Find where the given text appears and provide that cell's center as (X, Y) coordinate. 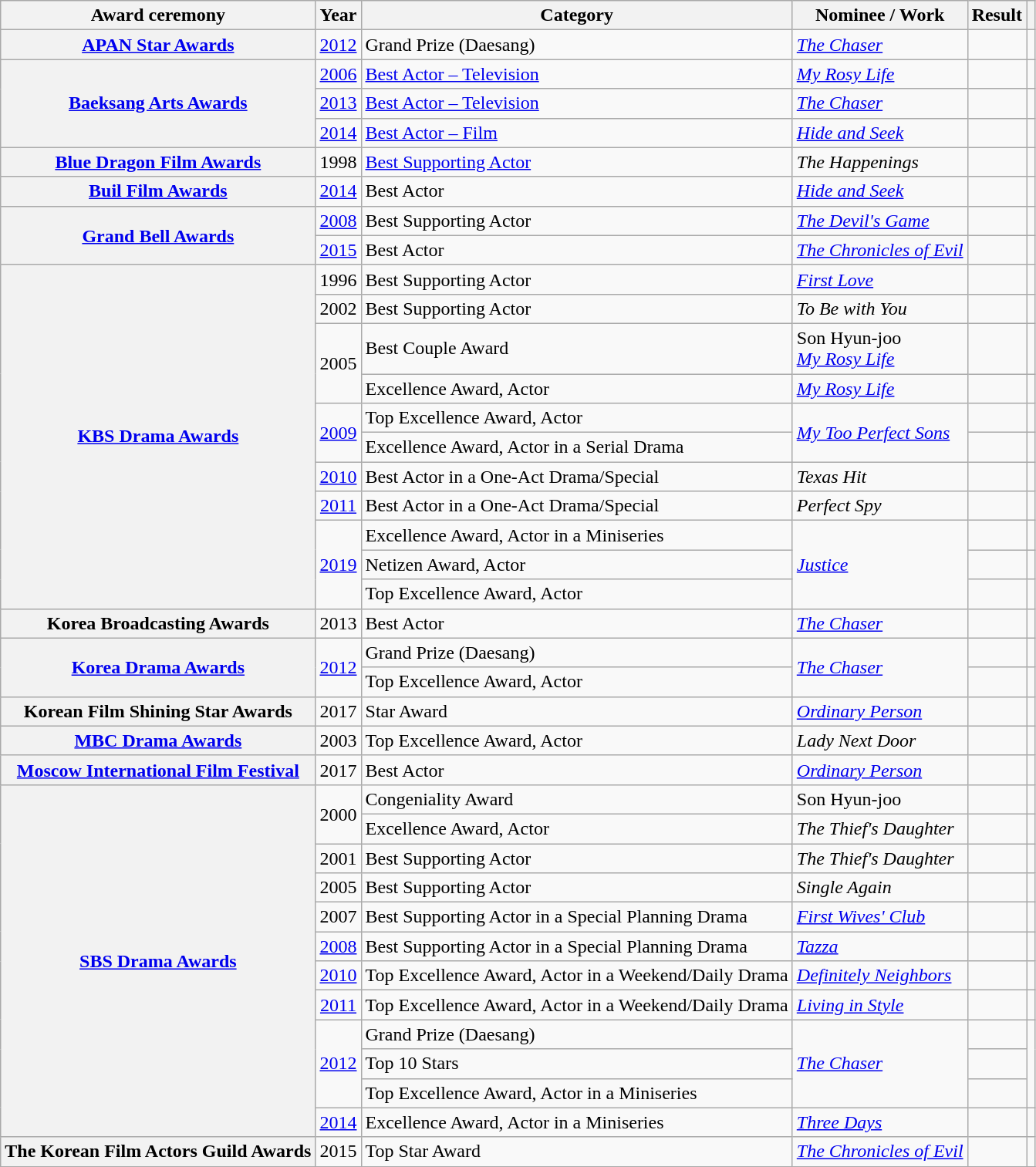
Blue Dragon Film Awards (158, 162)
Top Star Award (577, 1152)
Korea Broadcasting Awards (158, 623)
Buil Film Awards (158, 191)
Son Hyun-joo My Rosy Life (879, 349)
Top 10 Stars (577, 1064)
The Korean Film Actors Guild Awards (158, 1152)
Best Actor – Film (577, 133)
Year (338, 15)
Texas Hit (879, 477)
Moscow International Film Festival (158, 770)
Category (577, 15)
My Too Perfect Sons (879, 433)
Justice (879, 565)
To Be with You (879, 309)
KBS Drama Awards (158, 437)
APAN Star Awards (158, 45)
Living in Style (879, 1005)
2007 (338, 917)
Star Award (577, 711)
Lady Next Door (879, 740)
1998 (338, 162)
2019 (338, 565)
2000 (338, 814)
Definitely Neighbors (879, 976)
Netizen Award, Actor (577, 565)
Award ceremony (158, 15)
Tazza (879, 946)
Korean Film Shining Star Awards (158, 711)
1996 (338, 279)
Excellence Award, Actor in a Serial Drama (577, 447)
Best Couple Award (577, 349)
Top Excellence Award, Actor in a Miniseries (577, 1093)
Korea Drama Awards (158, 667)
Perfect Spy (879, 506)
First Wives' Club (879, 917)
2003 (338, 740)
Result (997, 15)
2002 (338, 309)
2006 (338, 74)
First Love (879, 279)
2001 (338, 858)
Three Days (879, 1122)
Congeniality Award (577, 799)
Grand Bell Awards (158, 235)
Son Hyun-joo (879, 799)
The Devil's Game (879, 221)
Baeksang Arts Awards (158, 103)
SBS Drama Awards (158, 961)
Nominee / Work (879, 15)
2009 (338, 433)
Single Again (879, 888)
MBC Drama Awards (158, 740)
The Happenings (879, 162)
